Pinpoint the cell where the given text exists, returning its [x, y] midpoint coordinate. 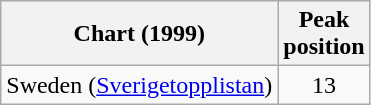
13 [324, 85]
Sweden (Sverigetopplistan) [140, 85]
Peakposition [324, 34]
Chart (1999) [140, 34]
